From the cell containing the given text, extract its center point as (x, y) coordinate. 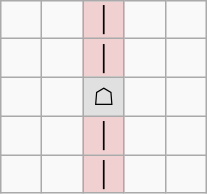
☖ (104, 97)
